Scan for the cell matching the given text and deliver its [x, y] coordinate at center. 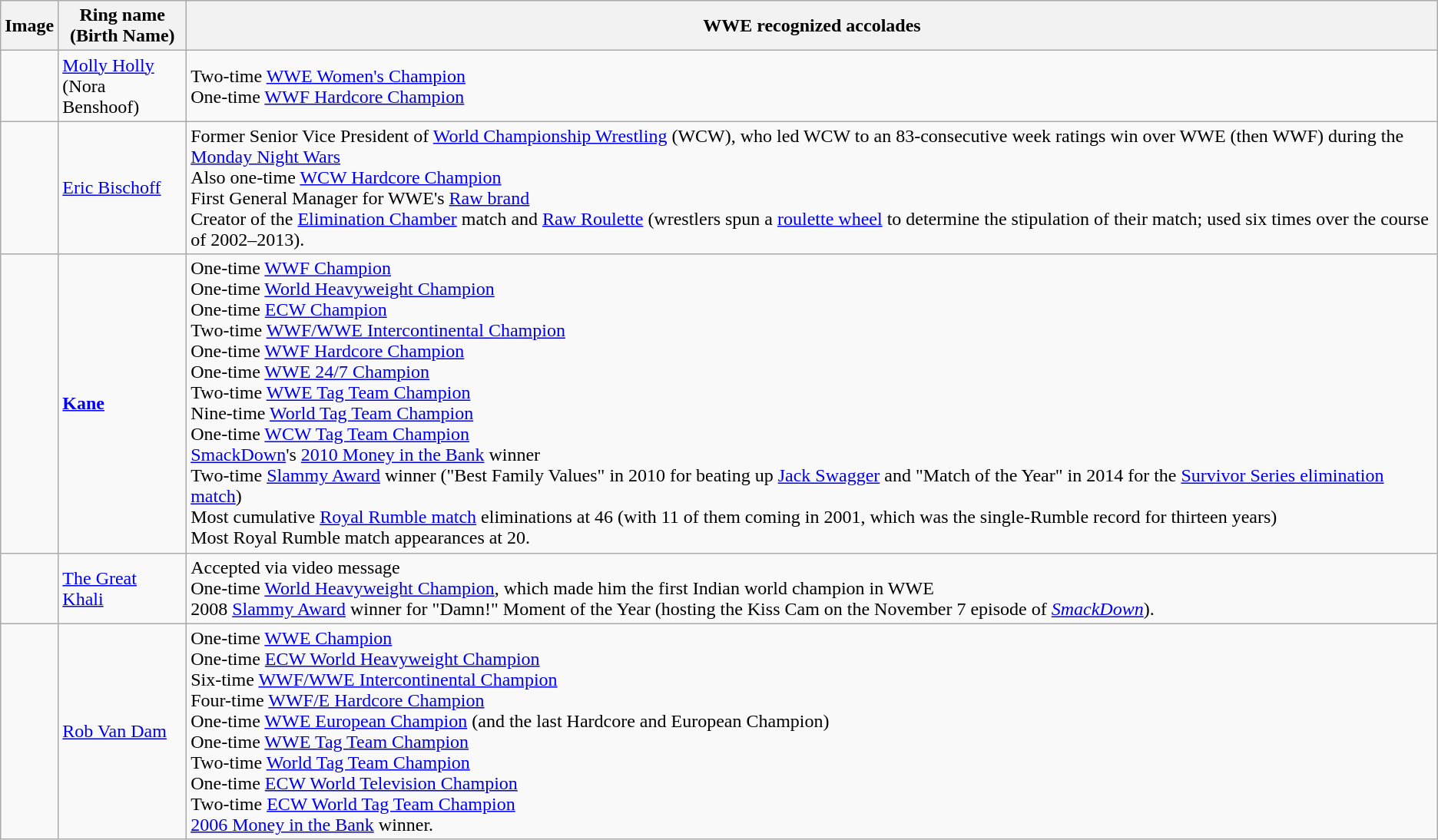
Rob Van Dam [123, 731]
Kane [123, 404]
Eric Bischoff [123, 187]
Ring name(Birth Name) [123, 26]
Molly Holly(Nora Benshoof) [123, 86]
Two-time WWE Women's ChampionOne-time WWF Hardcore Champion [813, 86]
The Great Khali [123, 588]
Image [29, 26]
WWE recognized accolades [813, 26]
